Find where the given text appears and provide that cell's center as (X, Y) coordinate. 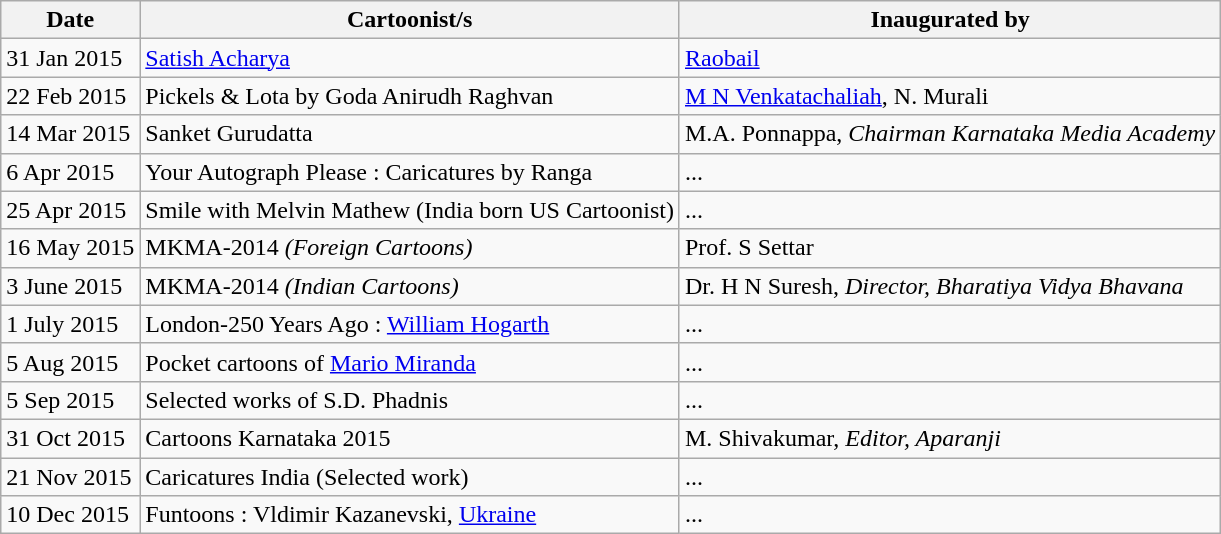
22 Feb 2015 (70, 96)
Smile with Melvin Mathew (India born US Cartoonist) (410, 210)
Raobail (950, 58)
31 Oct 2015 (70, 438)
Pickels & Lota by Goda Anirudh Raghvan (410, 96)
31 Jan 2015 (70, 58)
Cartoons Karnataka 2015 (410, 438)
5 Sep 2015 (70, 400)
14 Mar 2015 (70, 134)
Pocket cartoons of Mario Miranda (410, 362)
Caricatures India (Selected work) (410, 477)
1 July 2015 (70, 324)
London-250 Years Ago : William Hogarth (410, 324)
MKMA-2014 (Indian Cartoons) (410, 286)
M.A. Ponnappa, Chairman Karnataka Media Academy (950, 134)
10 Dec 2015 (70, 515)
Date (70, 20)
6 Apr 2015 (70, 172)
Inaugurated by (950, 20)
Funtoons : Vldimir Kazanevski, Ukraine (410, 515)
5 Aug 2015 (70, 362)
M. Shivakumar, Editor, Aparanji (950, 438)
Dr. H N Suresh, Director, Bharatiya Vidya Bhavana (950, 286)
M N Venkatachaliah, N. Murali (950, 96)
Sanket Gurudatta (410, 134)
16 May 2015 (70, 248)
21 Nov 2015 (70, 477)
Satish Acharya (410, 58)
Your Autograph Please : Caricatures by Ranga (410, 172)
MKMA-2014 (Foreign Cartoons) (410, 248)
Cartoonist/s (410, 20)
25 Apr 2015 (70, 210)
Selected works of S.D. Phadnis (410, 400)
Prof. S Settar (950, 248)
3 June 2015 (70, 286)
